For the text-containing cell, return its midpoint in (X, Y) coordinate format. 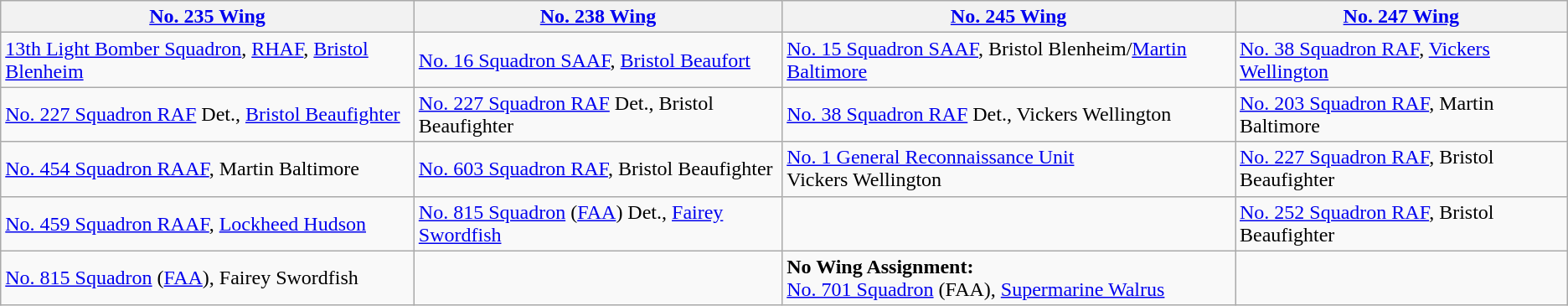
No. 203 Squadron RAF, Martin Baltimore (1400, 114)
No. 815 Squadron (FAA), Fairey Swordfish (208, 278)
No. 227 Squadron RAF, Bristol Beaufighter (1400, 169)
No. 815 Squadron (FAA) Det., Fairey Swordfish (598, 223)
No. 16 Squadron SAAF, Bristol Beaufort (598, 60)
No Wing Assignment:No. 701 Squadron (FAA), Supermarine Walrus (1008, 278)
No. 252 Squadron RAF, Bristol Beaufighter (1400, 223)
No. 15 Squadron SAAF, Bristol Blenheim/Martin Baltimore (1008, 60)
13th Light Bomber Squadron, RHAF, Bristol Blenheim (208, 60)
No. 454 Squadron RAAF, Martin Baltimore (208, 169)
No. 38 Squadron RAF Det., Vickers Wellington (1008, 114)
No. 603 Squadron RAF, Bristol Beaufighter (598, 169)
No. 245 Wing (1008, 17)
No. 459 Squadron RAAF, Lockheed Hudson (208, 223)
No. 235 Wing (208, 17)
No. 238 Wing (598, 17)
No. 247 Wing (1400, 17)
No. 1 General Reconnaissance Unit Vickers Wellington (1008, 169)
No. 38 Squadron RAF, Vickers Wellington (1400, 60)
